For the text-containing cell, return its midpoint in (x, y) coordinate format. 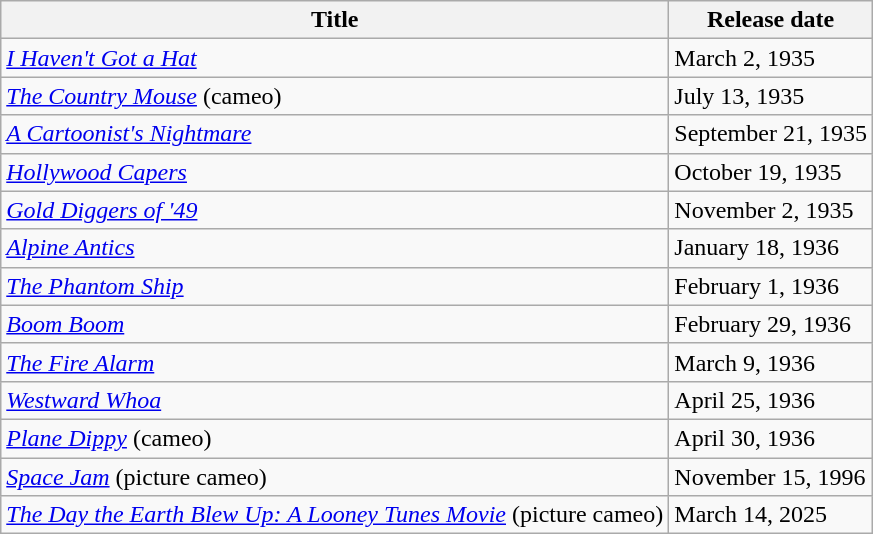
April 25, 1936 (771, 400)
Boom Boom (335, 324)
Alpine Antics (335, 248)
November 15, 1996 (771, 477)
January 18, 1936 (771, 248)
October 19, 1935 (771, 172)
Plane Dippy (cameo) (335, 438)
April 30, 1936 (771, 438)
Space Jam (picture cameo) (335, 477)
Title (335, 20)
February 1, 1936 (771, 286)
Release date (771, 20)
Hollywood Capers (335, 172)
November 2, 1935 (771, 210)
February 29, 1936 (771, 324)
September 21, 1935 (771, 134)
The Country Mouse (cameo) (335, 96)
March 2, 1935 (771, 58)
The Fire Alarm (335, 362)
Gold Diggers of '49 (335, 210)
March 14, 2025 (771, 515)
March 9, 1936 (771, 362)
The Phantom Ship (335, 286)
The Day the Earth Blew Up: A Looney Tunes Movie (picture cameo) (335, 515)
I Haven't Got a Hat (335, 58)
A Cartoonist's Nightmare (335, 134)
July 13, 1935 (771, 96)
Westward Whoa (335, 400)
